Locate the cell with the specified text and output its (x, y) center coordinate. 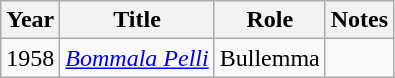
Bullemma (270, 58)
1958 (30, 58)
Notes (359, 20)
Title (137, 20)
Role (270, 20)
Year (30, 20)
Bommala Pelli (137, 58)
